Output the [x, y] coordinate of the center of the cell containing the given text.  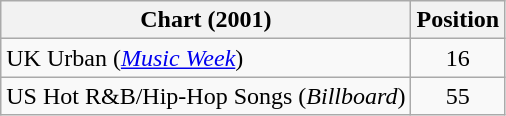
Position [458, 20]
UK Urban (Music Week) [206, 58]
16 [458, 58]
55 [458, 96]
US Hot R&B/Hip-Hop Songs (Billboard) [206, 96]
Chart (2001) [206, 20]
